Locate the cell with the specified text and output its [x, y] center coordinate. 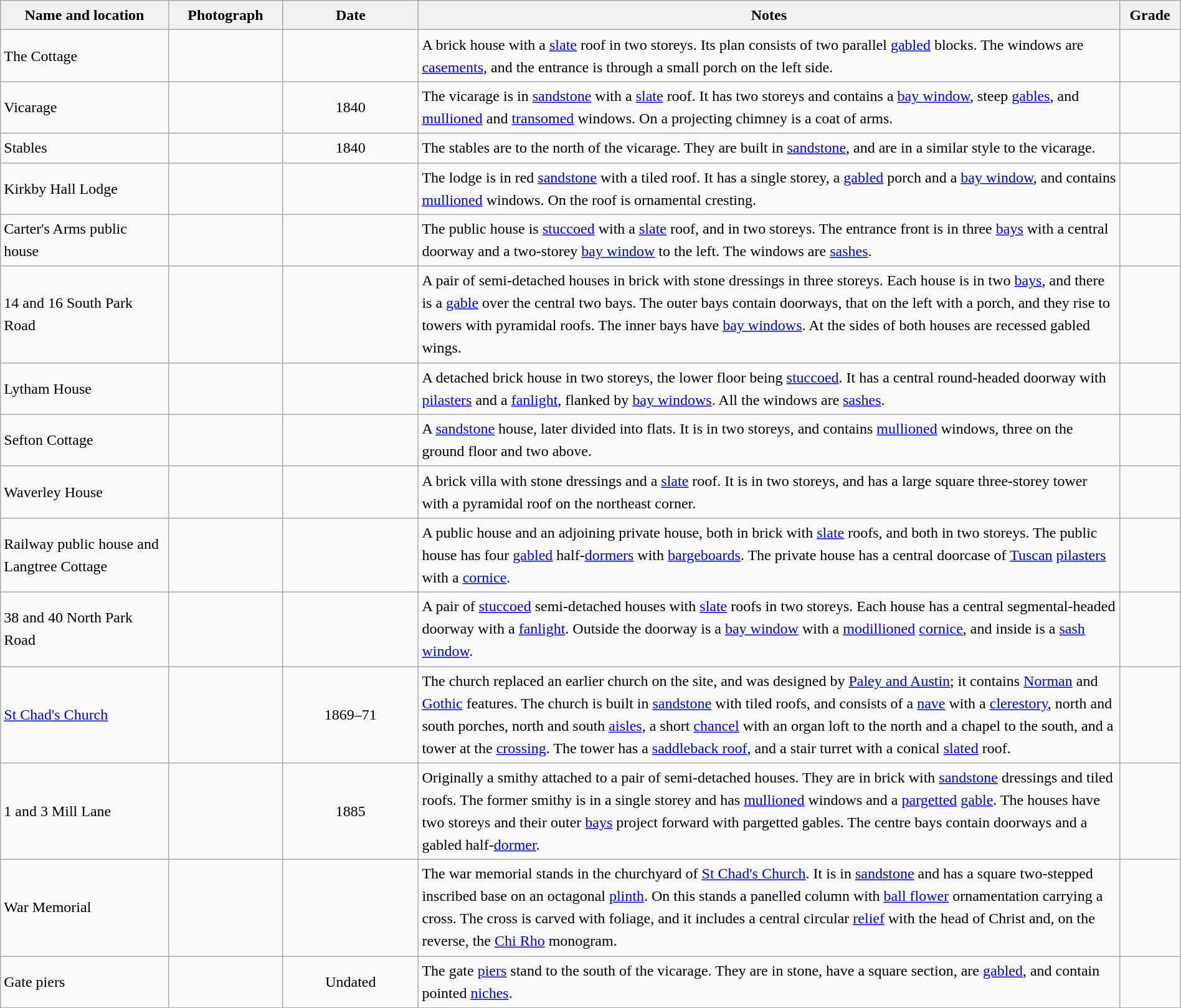
Vicarage [85, 107]
Stables [85, 148]
Notes [769, 15]
Sefton Cottage [85, 440]
The stables are to the north of the vicarage. They are built in sandstone, and are in a similar style to the vicarage. [769, 148]
Undated [351, 982]
14 and 16 South Park Road [85, 314]
Gate piers [85, 982]
Railway public house and Langtree Cottage [85, 554]
Grade [1150, 15]
Name and location [85, 15]
Photograph [225, 15]
Waverley House [85, 492]
A sandstone house, later divided into flats. It is in two storeys, and contains mullioned windows, three on the ground floor and two above. [769, 440]
St Chad's Church [85, 715]
Lytham House [85, 389]
38 and 40 North Park Road [85, 629]
Carter's Arms public house [85, 240]
The Cottage [85, 56]
1869–71 [351, 715]
War Memorial [85, 908]
1 and 3 Mill Lane [85, 811]
The gate piers stand to the south of the vicarage. They are in stone, have a square section, are gabled, and contain pointed niches. [769, 982]
Date [351, 15]
1885 [351, 811]
Kirkby Hall Lodge [85, 188]
